Return the [x, y] coordinate for the center point of the cell that contains the specified text.  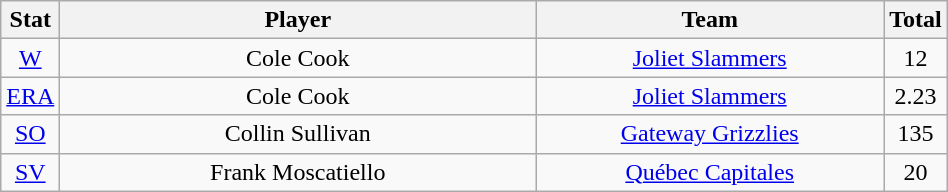
ERA [30, 96]
Total [916, 20]
Frank Moscatiello [298, 172]
135 [916, 134]
Stat [30, 20]
20 [916, 172]
W [30, 58]
12 [916, 58]
2.23 [916, 96]
Gateway Grizzlies [710, 134]
Team [710, 20]
Collin Sullivan [298, 134]
SO [30, 134]
Player [298, 20]
Québec Capitales [710, 172]
SV [30, 172]
